Provide the (x, y) coordinate of the cell's center where the given text is located.  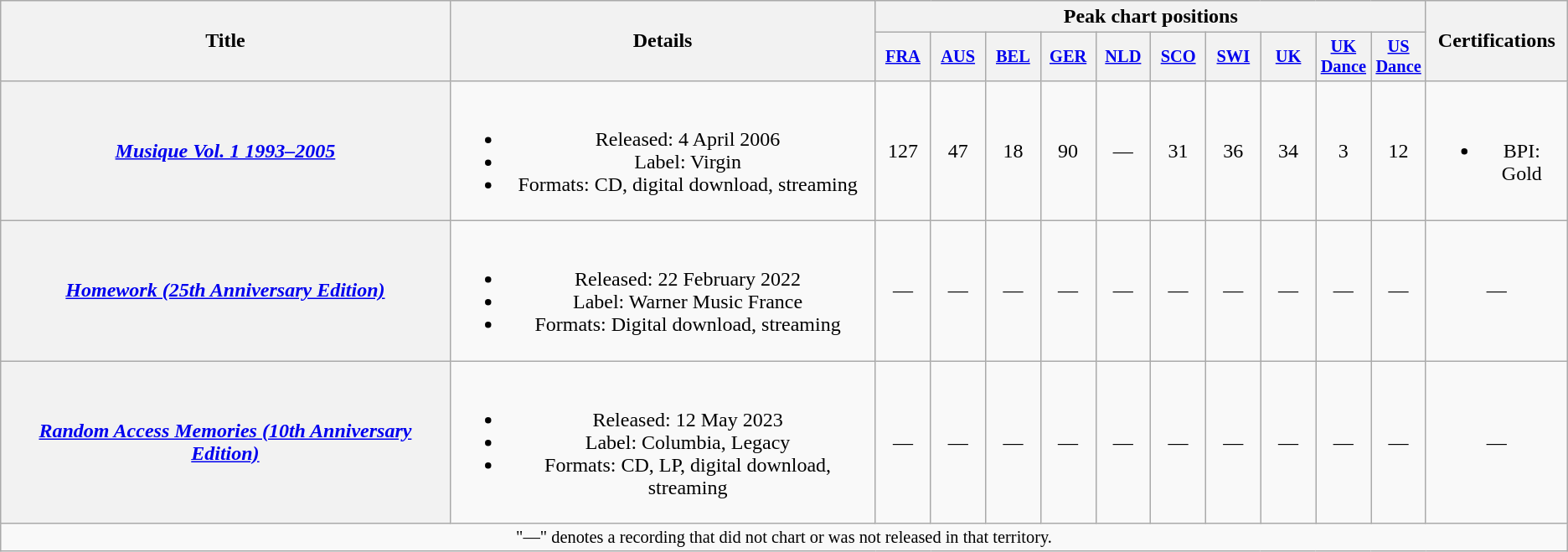
BEL (1014, 57)
SCO (1179, 57)
UK (1288, 57)
"—" denotes a recording that did not chart or was not released in that territory. (784, 538)
Released: 4 April 2006 Label: VirginFormats: CD, digital download, streaming (663, 151)
Released: 12 May 2023 Label: Columbia, LegacyFormats: CD, LP, digital download, streaming (663, 442)
90 (1068, 151)
12 (1399, 151)
Musique Vol. 1 1993–2005 (225, 151)
34 (1288, 151)
NLD (1123, 57)
SWI (1233, 57)
AUS (958, 57)
Certifications (1496, 41)
3 (1344, 151)
Released: 22 February 2022 Label: Warner Music FranceFormats: Digital download, streaming (663, 291)
47 (958, 151)
Title (225, 41)
Homework (25th Anniversary Edition) (225, 291)
Random Access Memories (10th Anniversary Edition) (225, 442)
31 (1179, 151)
USDance (1399, 57)
BPI: Gold (1496, 151)
18 (1014, 151)
FRA (903, 57)
127 (903, 151)
UKDance (1344, 57)
36 (1233, 151)
Peak chart positions (1151, 17)
GER (1068, 57)
Details (663, 41)
